Find where the given text appears and provide that cell's center as [x, y] coordinate. 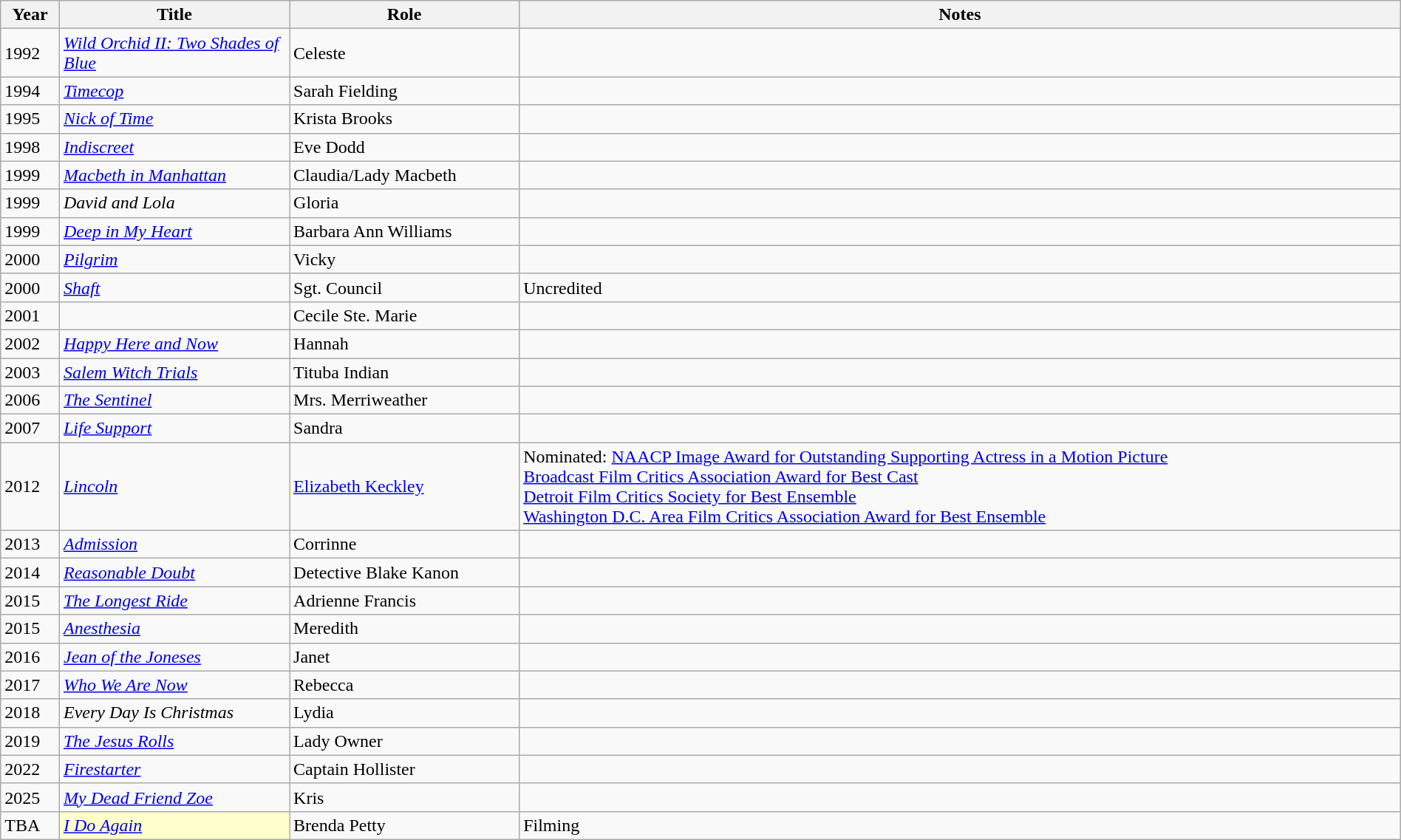
Reasonable Doubt [174, 573]
Filming [961, 825]
2022 [30, 769]
Sgt. Council [405, 287]
2016 [30, 657]
1994 [30, 91]
2018 [30, 713]
Tituba Indian [405, 372]
Detective Blake Kanon [405, 573]
2001 [30, 315]
Meredith [405, 629]
Deep in My Heart [174, 231]
Admission [174, 544]
2017 [30, 685]
Barbara Ann Williams [405, 231]
Krista Brooks [405, 119]
Lydia [405, 713]
Timecop [174, 91]
2002 [30, 344]
TBA [30, 825]
Eve Dodd [405, 147]
Shaft [174, 287]
Every Day Is Christmas [174, 713]
Celeste [405, 53]
Captain Hollister [405, 769]
I Do Again [174, 825]
Anesthesia [174, 629]
Indiscreet [174, 147]
Vicky [405, 259]
1992 [30, 53]
Lincoln [174, 486]
The Jesus Rolls [174, 741]
Life Support [174, 428]
Wild Orchid II: Two Shades of Blue [174, 53]
Hannah [405, 344]
Lady Owner [405, 741]
Macbeth in Manhattan [174, 175]
Who We Are Now [174, 685]
1995 [30, 119]
David and Lola [174, 203]
Mrs. Merriweather [405, 400]
2003 [30, 372]
Happy Here and Now [174, 344]
2012 [30, 486]
Cecile Ste. Marie [405, 315]
Notes [961, 15]
Nick of Time [174, 119]
Role [405, 15]
Adrienne Francis [405, 601]
Title [174, 15]
My Dead Friend Zoe [174, 797]
2019 [30, 741]
Brenda Petty [405, 825]
2025 [30, 797]
Gloria [405, 203]
Corrinne [405, 544]
2013 [30, 544]
Rebecca [405, 685]
Claudia/Lady Macbeth [405, 175]
1998 [30, 147]
Salem Witch Trials [174, 372]
Sarah Fielding [405, 91]
Firestarter [174, 769]
2006 [30, 400]
Jean of the Joneses [174, 657]
2007 [30, 428]
Year [30, 15]
Uncredited [961, 287]
Sandra [405, 428]
Elizabeth Keckley [405, 486]
The Longest Ride [174, 601]
Janet [405, 657]
Pilgrim [174, 259]
2014 [30, 573]
Kris [405, 797]
The Sentinel [174, 400]
